Locate the cell with the specified text and output its [x, y] center coordinate. 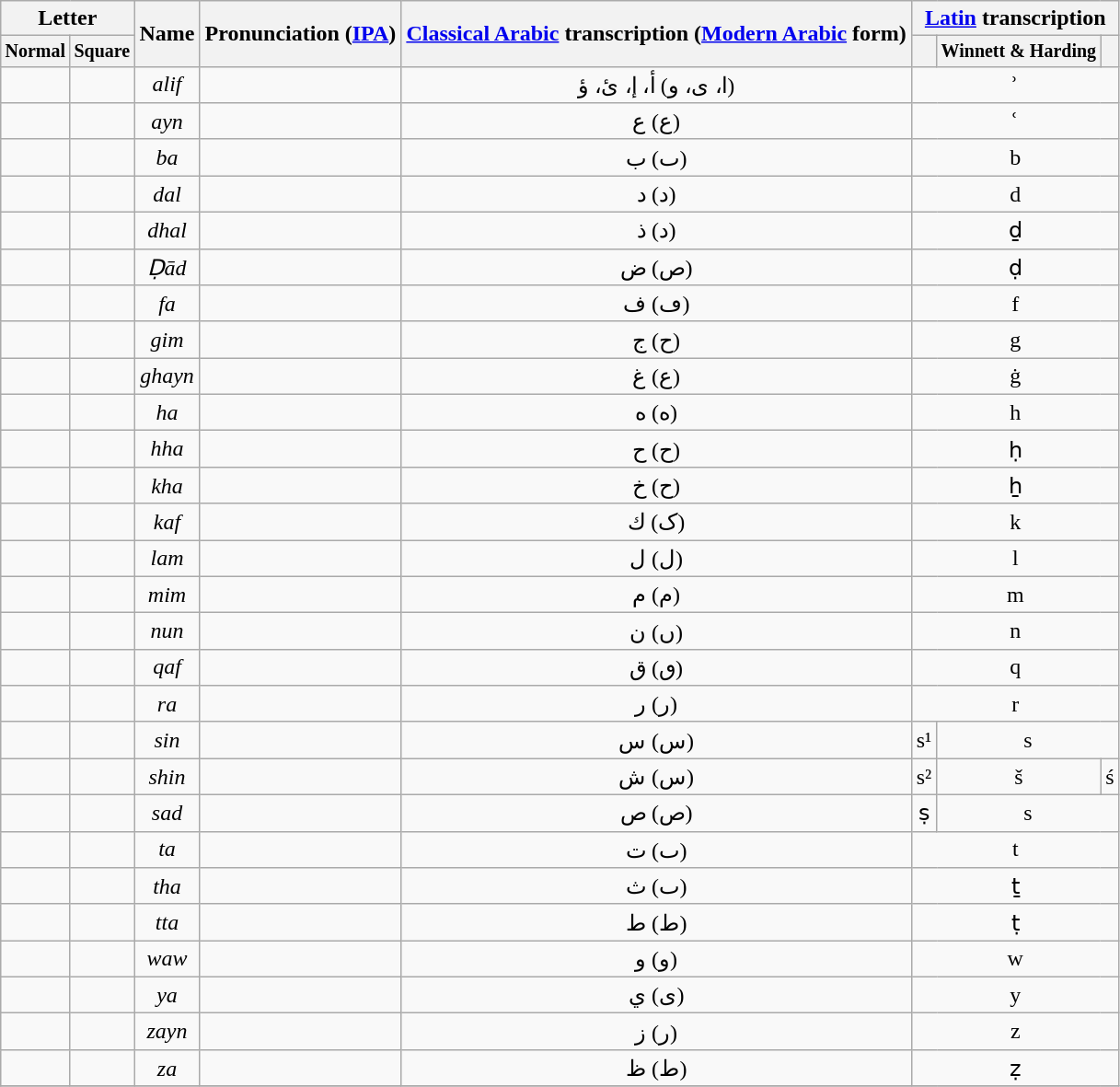
mim [167, 595]
Ḍād [167, 267]
ta [167, 850]
Pronunciation (IPA) [300, 34]
b [1015, 157]
Name [167, 34]
ʾ [1015, 85]
sad [167, 814]
za [167, 1068]
ya [167, 995]
ر) ز) [656, 1032]
r [1015, 704]
ʿ [1015, 121]
dal [167, 194]
Classical Arabic transcription (Modern Arabic form) [656, 34]
ṭ [1015, 922]
ghayn [167, 376]
ḏ [1015, 231]
Square [102, 52]
g [1015, 340]
د) ذ) [656, 231]
ba [167, 157]
t [1015, 850]
ں) ن) [656, 631]
sin [167, 740]
m [1015, 595]
shin [167, 777]
و) و) [656, 959]
ط) ظ) [656, 1068]
tta [167, 922]
ح) ح) [656, 449]
fa [167, 304]
gim [167, 340]
z [1015, 1032]
ẓ [1015, 1068]
س) س) [656, 740]
ٮ) ت) [656, 850]
s² [924, 777]
ẖ [1015, 485]
y [1015, 995]
ط) ط) [656, 922]
ک) ك) [656, 522]
Letter [68, 18]
ayn [167, 121]
w [1015, 959]
ص) ض) [656, 267]
ḍ [1015, 267]
lam [167, 559]
ا، ى، و) أ، إ، ئ، ؤ) [656, 85]
ع) غ) [656, 376]
š [1019, 777]
ڡ) ف) [656, 304]
Normal [35, 52]
ٮ) ب) [656, 157]
waw [167, 959]
ى) ي) [656, 995]
ح) خ) [656, 485]
ر) ر) [656, 704]
ṯ [1015, 886]
ٯ) ق) [656, 667]
tha [167, 886]
ص) ص) [656, 814]
kha [167, 485]
ra [167, 704]
q [1015, 667]
hha [167, 449]
d [1015, 194]
dhal [167, 231]
ha [167, 412]
س) ش) [656, 777]
ح) ج) [656, 340]
م) م) [656, 595]
ل) ل) [656, 559]
f [1015, 304]
s¹ [924, 740]
ṣ [924, 814]
ع) ع) [656, 121]
ḥ [1015, 449]
zayn [167, 1032]
nun [167, 631]
k [1015, 522]
qaf [167, 667]
د) د) [656, 194]
ٮ) ث) [656, 886]
n [1015, 631]
kaf [167, 522]
Latin transcription [1015, 18]
ġ [1015, 376]
ه) ه) [656, 412]
h [1015, 412]
alif [167, 85]
l [1015, 559]
Winnett & Harding [1019, 52]
ś [1110, 777]
